Scan for the cell matching the given text and deliver its [X, Y] coordinate at center. 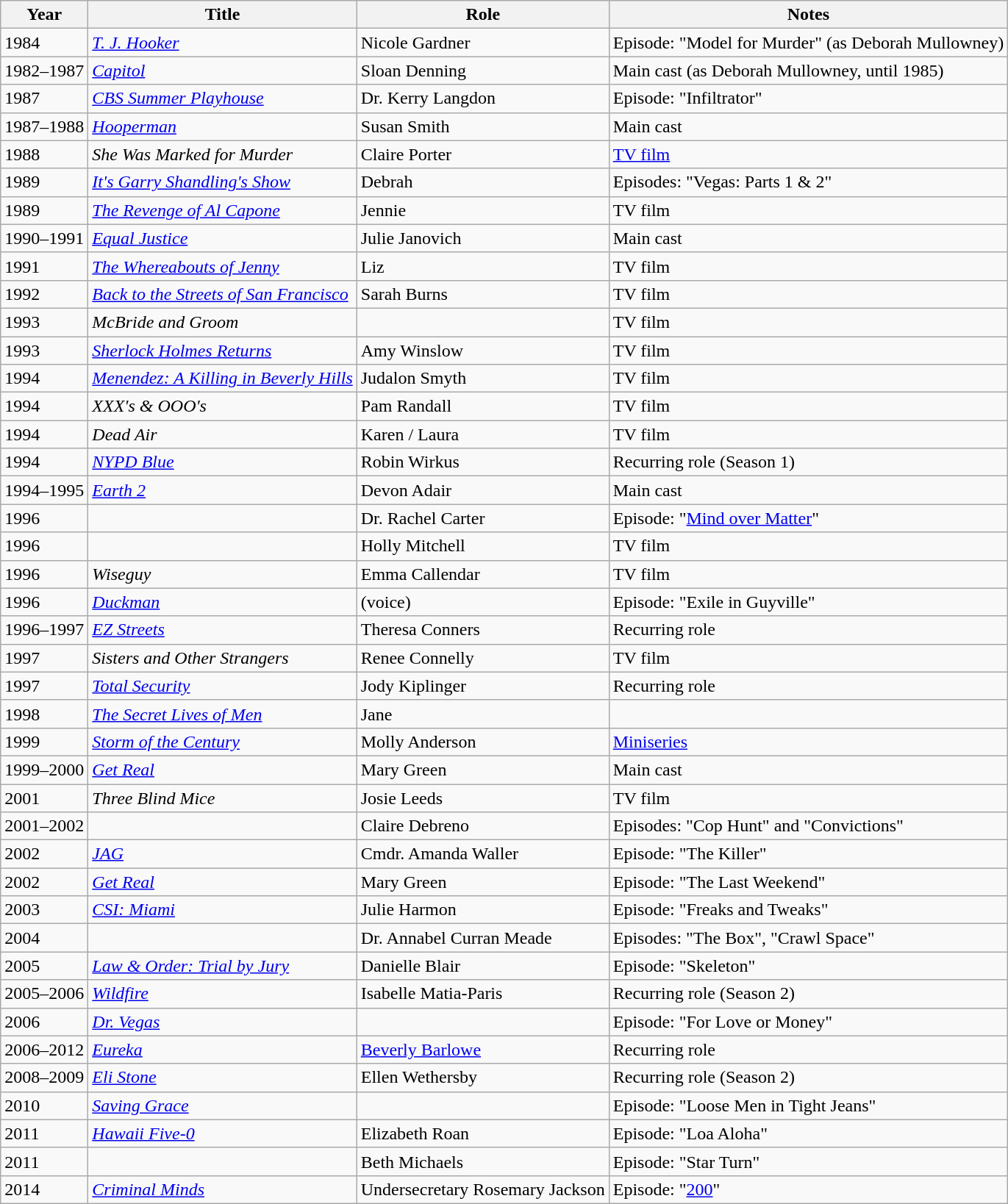
1996–1997 [44, 630]
1982–1987 [44, 71]
2006–2012 [44, 1050]
1994–1995 [44, 490]
Sherlock Holmes Returns [222, 351]
Hooperman [222, 126]
Beverly Barlowe [482, 1050]
Dr. Kerry Langdon [482, 98]
It's Garry Shandling's Show [222, 182]
Miniseries [809, 742]
Eureka [222, 1050]
Saving Grace [222, 1106]
Episode: "200" [809, 1189]
Recurring role (Season 1) [809, 462]
Julie Janovich [482, 238]
Devon Adair [482, 490]
Liz [482, 266]
Josie Leeds [482, 798]
The Revenge of Al Capone [222, 210]
1990–1991 [44, 238]
Episode: "Freaks and Tweaks" [809, 910]
Jennie [482, 210]
Renee Connelly [482, 658]
Eli Stone [222, 1078]
Sarah Burns [482, 294]
Nicole Gardner [482, 43]
Susan Smith [482, 126]
1984 [44, 43]
Jody Kiplinger [482, 686]
Episode: "Mind over Matter" [809, 518]
Episodes: "Vegas: Parts 1 & 2" [809, 182]
JAG [222, 854]
1999 [44, 742]
Dr. Annabel Curran Meade [482, 938]
Law & Order: Trial by Jury [222, 966]
Episode: "For Love or Money" [809, 1022]
Cmdr. Amanda Waller [482, 854]
1987 [44, 98]
Episode: "Skeleton" [809, 966]
Main cast (as Deborah Mullowney, until 1985) [809, 71]
Criminal Minds [222, 1189]
Dr. Vegas [222, 1022]
Pam Randall [482, 406]
Debrah [482, 182]
McBride and Groom [222, 322]
Isabelle Matia-Paris [482, 994]
Earth 2 [222, 490]
Judalon Smyth [482, 379]
1992 [44, 294]
2005–2006 [44, 994]
Total Security [222, 686]
(voice) [482, 602]
Jane [482, 714]
She Was Marked for Murder [222, 154]
Episode: "Exile in Guyville" [809, 602]
2004 [44, 938]
Undersecretary Rosemary Jackson [482, 1189]
Danielle Blair [482, 966]
1991 [44, 266]
Storm of the Century [222, 742]
Claire Porter [482, 154]
2003 [44, 910]
2001–2002 [44, 826]
Sloan Denning [482, 71]
Episode: "Loa Aloha" [809, 1133]
Molly Anderson [482, 742]
Back to the Streets of San Francisco [222, 294]
CSI: Miami [222, 910]
Three Blind Mice [222, 798]
Wildfire [222, 994]
Wiseguy [222, 574]
1987–1988 [44, 126]
Episode: "Infiltrator" [809, 98]
Title [222, 15]
Episodes: "Cop Hunt" and "Convictions" [809, 826]
Episode: "The Last Weekend" [809, 882]
Ellen Wethersby [482, 1078]
Theresa Conners [482, 630]
Holly Mitchell [482, 546]
NYPD Blue [222, 462]
Episode: "Star Turn" [809, 1161]
Capitol [222, 71]
Dead Air [222, 434]
Duckman [222, 602]
1999–2000 [44, 770]
Amy Winslow [482, 351]
Karen / Laura [482, 434]
T. J. Hooker [222, 43]
Emma Callendar [482, 574]
Beth Michaels [482, 1161]
Dr. Rachel Carter [482, 518]
The Secret Lives of Men [222, 714]
1998 [44, 714]
2010 [44, 1106]
Sisters and Other Strangers [222, 658]
CBS Summer Playhouse [222, 98]
Equal Justice [222, 238]
Hawaii Five-0 [222, 1133]
2005 [44, 966]
2008–2009 [44, 1078]
Robin Wirkus [482, 462]
Notes [809, 15]
Claire Debreno [482, 826]
Episode: "The Killer" [809, 854]
2006 [44, 1022]
Episodes: "The Box", "Crawl Space" [809, 938]
Episode: "Model for Murder" (as Deborah Mullowney) [809, 43]
XXX's & OOO's [222, 406]
2014 [44, 1189]
1988 [44, 154]
Role [482, 15]
Elizabeth Roan [482, 1133]
EZ Streets [222, 630]
Julie Harmon [482, 910]
Year [44, 15]
Episode: "Loose Men in Tight Jeans" [809, 1106]
Menendez: A Killing in Beverly Hills [222, 379]
The Whereabouts of Jenny [222, 266]
2001 [44, 798]
